Extract the [X, Y] coordinate from the center of the cell holding the provided text.  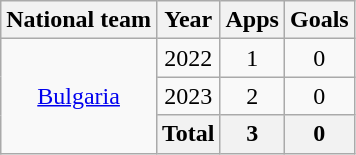
Year [188, 20]
1 [252, 58]
2022 [188, 58]
Total [188, 134]
Goals [319, 20]
Bulgaria [79, 96]
3 [252, 134]
2023 [188, 96]
National team [79, 20]
Apps [252, 20]
2 [252, 96]
